Pinpoint the cell where the given text exists, returning its (x, y) midpoint coordinate. 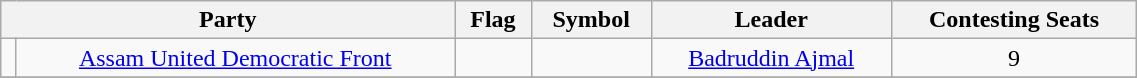
9 (1014, 58)
Flag (493, 20)
Badruddin Ajmal (771, 58)
Party (228, 20)
Leader (771, 20)
Assam United Democratic Front (236, 58)
Contesting Seats (1014, 20)
Symbol (591, 20)
